Return the [x, y] coordinate for the center point of the cell that contains the specified text.  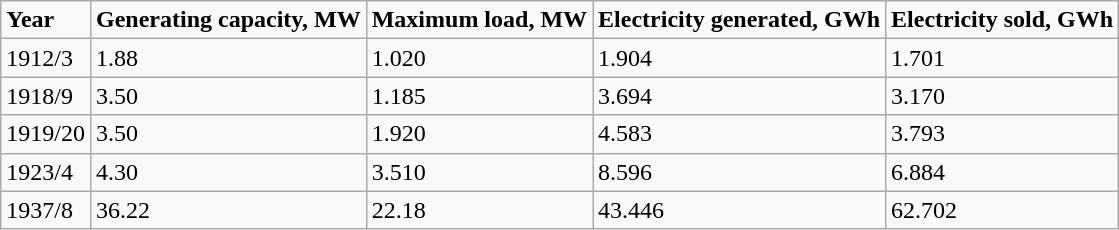
62.702 [1002, 210]
43.446 [740, 210]
Electricity generated, GWh [740, 20]
1.88 [228, 58]
4.30 [228, 172]
1919/20 [46, 134]
Maximum load, MW [479, 20]
4.583 [740, 134]
Year [46, 20]
1923/4 [46, 172]
1.920 [479, 134]
1.904 [740, 58]
1918/9 [46, 96]
1912/3 [46, 58]
3.694 [740, 96]
3.793 [1002, 134]
1.185 [479, 96]
3.510 [479, 172]
6.884 [1002, 172]
1937/8 [46, 210]
3.170 [1002, 96]
22.18 [479, 210]
1.020 [479, 58]
Generating capacity, MW [228, 20]
Electricity sold, GWh [1002, 20]
36.22 [228, 210]
1.701 [1002, 58]
8.596 [740, 172]
